For the text-containing cell, return its midpoint in (X, Y) coordinate format. 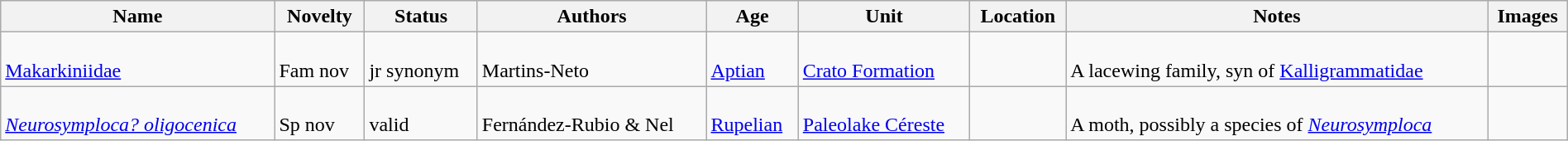
Fam nov (319, 60)
jr synonym (421, 60)
Age (753, 17)
Aptian (753, 60)
valid (421, 113)
Sp nov (319, 113)
Status (421, 17)
Makarkiniidae (137, 60)
Location (1018, 17)
Martins-Neto (592, 60)
Novelty (319, 17)
Rupelian (753, 113)
Unit (884, 17)
Notes (1277, 17)
Neurosymploca? oligocenica (137, 113)
A moth, possibly a species of Neurosymploca (1277, 113)
Authors (592, 17)
Name (137, 17)
Crato Formation (884, 60)
A lacewing family, syn of Kalligrammatidae (1277, 60)
Paleolake Céreste (884, 113)
Images (1527, 17)
Fernández-Rubio & Nel (592, 113)
